For the text-containing cell, return its midpoint in (X, Y) coordinate format. 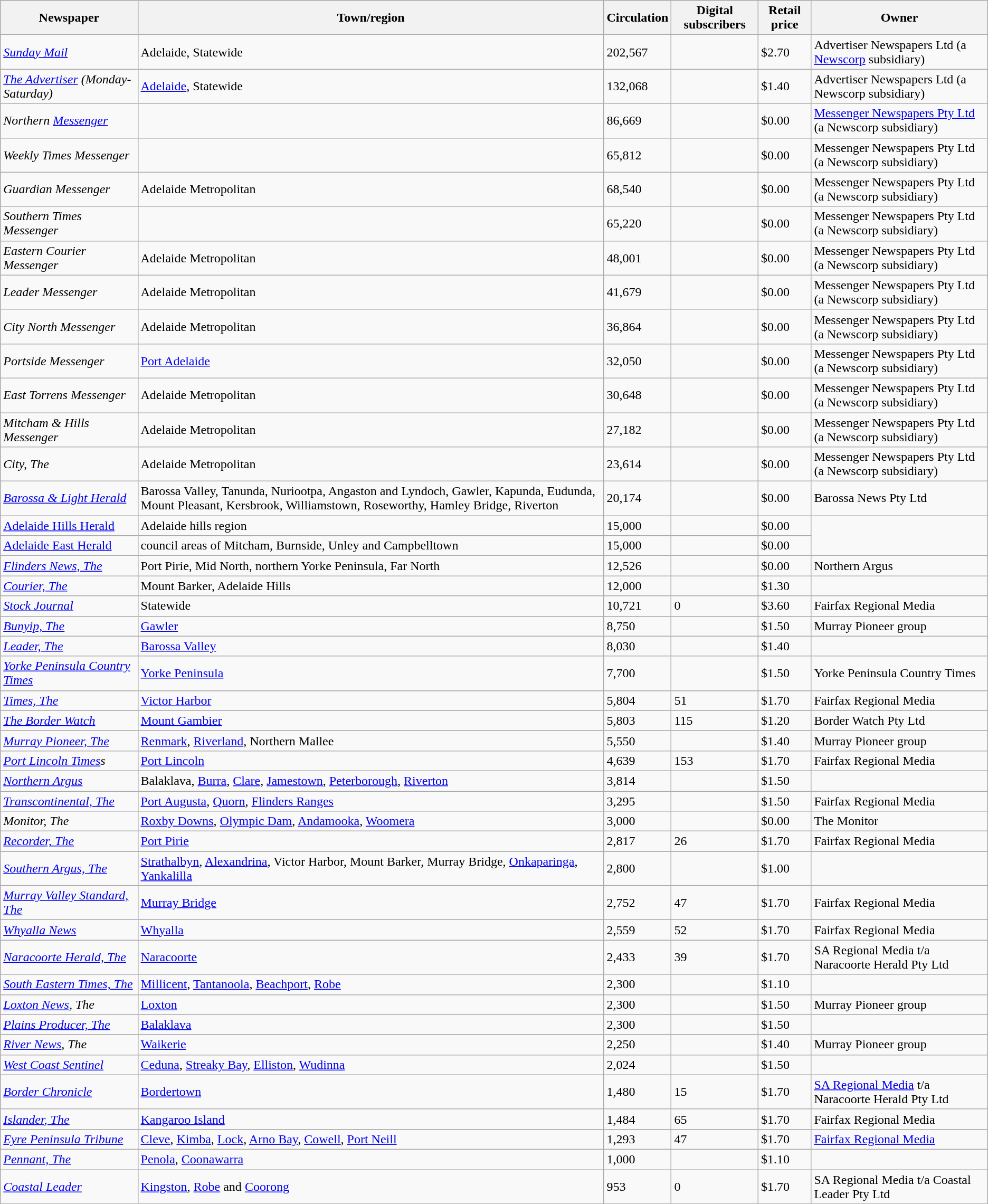
Town/region (370, 18)
Newspaper (69, 18)
153 (715, 761)
Kingston, Robe and Coorong (370, 1187)
West Coast Sentinel (69, 1065)
52 (715, 930)
Digital subscribers (715, 18)
Adelaide East Herald (69, 546)
Monitor, The (69, 821)
5,804 (638, 700)
2,752 (638, 903)
65,812 (638, 155)
Port Pirie, Mid North, northern Yorke Peninsula, Far North (370, 566)
3,295 (638, 801)
Times, The (69, 700)
East Torrens Messenger (69, 395)
953 (638, 1187)
12,000 (638, 586)
$1.30 (785, 586)
1,293 (638, 1139)
Ceduna, Streaky Bay, Elliston, Wudinna (370, 1065)
2,800 (638, 869)
1,000 (638, 1159)
Port Adelaide (370, 361)
3,000 (638, 821)
Kangaroo Island (370, 1119)
5,803 (638, 720)
$1.20 (785, 720)
Weekly Times Messenger (69, 155)
26 (715, 841)
Adelaide Hills Herald (69, 526)
Gawler (370, 626)
Strathalbyn, Alexandrina, Victor Harbor, Mount Barker, Murray Bridge, Onkaparinga, Yankalilla (370, 869)
South Eastern Times, The (69, 984)
86,669 (638, 120)
2,433 (638, 957)
20,174 (638, 498)
48,001 (638, 258)
27,182 (638, 430)
SA Regional Media t/a Coastal Leader Pty Ltd (899, 1187)
15 (715, 1092)
Port Lincoln (370, 761)
The Border Watch (69, 720)
Border Chronicle (69, 1092)
132,068 (638, 87)
Eastern Courier Messenger (69, 258)
Transcontinental, The (69, 801)
The Monitor (899, 821)
Whyalla News (69, 930)
12,526 (638, 566)
2,817 (638, 841)
68,540 (638, 189)
30,648 (638, 395)
$2.70 (785, 52)
23,614 (638, 464)
Mitcham & Hills Messenger (69, 430)
Balaklava (370, 1025)
10,721 (638, 606)
39 (715, 957)
Leader Messenger (69, 292)
Leader, The (69, 646)
council areas of Mitcham, Burnside, Unley and Campbelltown (370, 546)
Portside Messenger (69, 361)
8,030 (638, 646)
Loxton News, The (69, 1004)
Coastal Leader (69, 1187)
Murray Valley Standard, The (69, 903)
1,480 (638, 1092)
Naracoorte Herald, The (69, 957)
Plains Producer, The (69, 1025)
51 (715, 700)
1,484 (638, 1119)
Murray Pioneer, The (69, 741)
Border Watch Pty Ltd (899, 720)
The Advertiser (Monday-Saturday) (69, 87)
Port Lincoln Timess (69, 761)
115 (715, 720)
7,700 (638, 674)
Flinders News, The (69, 566)
41,679 (638, 292)
River News, The (69, 1045)
Stock Journal (69, 606)
Roxby Downs, Olympic Dam, Andamooka, Woomera (370, 821)
Retail price (785, 18)
City North Messenger (69, 326)
Bordertown (370, 1092)
Renmark, Riverland, Northern Mallee (370, 741)
Guardian Messenger (69, 189)
8,750 (638, 626)
202,567 (638, 52)
Mount Barker, Adelaide Hills (370, 586)
Murray Bridge (370, 903)
Bunyip, The (69, 626)
Naracoorte (370, 957)
5,550 (638, 741)
Eyre Peninsula Tribune (69, 1139)
$3.60 (785, 606)
Barossa & Light Herald (69, 498)
Islander, The (69, 1119)
$1.00 (785, 869)
2,250 (638, 1045)
65 (715, 1119)
Circulation (638, 18)
Penola, Coonawarra (370, 1159)
Statewide (370, 606)
2,559 (638, 930)
Southern Times Messenger (69, 224)
Balaklava, Burra, Clare, Jamestown, Peterborough, Riverton (370, 781)
Port Augusta, Quorn, Flinders Ranges (370, 801)
Sunday Mail (69, 52)
Millicent, Tantanoola, Beachport, Robe (370, 984)
Barossa News Pty Ltd (899, 498)
Mount Gambier (370, 720)
Owner (899, 18)
4,639 (638, 761)
City, The (69, 464)
Adelaide hills region (370, 526)
Whyalla (370, 930)
Recorder, The (69, 841)
Waikerie (370, 1045)
Courier, The (69, 586)
Barossa Valley (370, 646)
Victor Harbor (370, 700)
Yorke Peninsula (370, 674)
32,050 (638, 361)
3,814 (638, 781)
Loxton (370, 1004)
Northern Messenger (69, 120)
65,220 (638, 224)
36,864 (638, 326)
Cleve, Kimba, Lock, Arno Bay, Cowell, Port Neill (370, 1139)
Pennant, The (69, 1159)
Port Pirie (370, 841)
Southern Argus, The (69, 869)
2,024 (638, 1065)
